Extract the [X, Y] coordinate from the center of the cell holding the provided text.  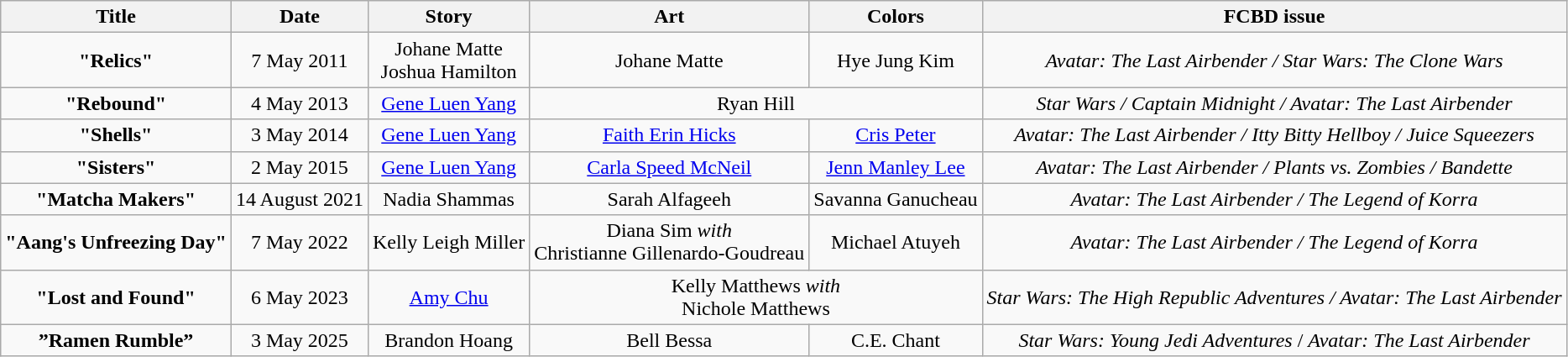
Kelly Matthews withNichole Matthews [755, 297]
Date [299, 17]
"Sisters" [116, 167]
Sarah Alfageeh [670, 199]
Ryan Hill [755, 103]
Diana Sim withChristianne Gillenardo-Goudreau [670, 242]
2 May 2015 [299, 167]
Johane Matte [670, 60]
"Lost and Found" [116, 297]
Kelly Leigh Miller [448, 242]
3 May 2014 [299, 135]
Amy Chu [448, 297]
"Rebound" [116, 103]
Nadia Shammas [448, 199]
4 May 2013 [299, 103]
Hye Jung Kim [896, 60]
Carla Speed McNeil [670, 167]
Colors [896, 17]
Avatar: The Last Airbender / Star Wars: The Clone Wars [1274, 60]
"Aang's Unfreezing Day" [116, 242]
Michael Atuyeh [896, 242]
3 May 2025 [299, 340]
FCBD issue [1274, 17]
Avatar: The Last Airbender / Plants vs. Zombies / Bandette [1274, 167]
14 August 2021 [299, 199]
Savanna Ganucheau [896, 199]
Story [448, 17]
Star Wars / Captain Midnight / Avatar: The Last Airbender [1274, 103]
Title [116, 17]
”Ramen Rumble” [116, 340]
Bell Bessa [670, 340]
"Matcha Makers" [116, 199]
Brandon Hoang [448, 340]
C.E. Chant [896, 340]
7 May 2022 [299, 242]
Art [670, 17]
Cris Peter [896, 135]
Faith Erin Hicks [670, 135]
Star Wars: Young Jedi Adventures / Avatar: The Last Airbender [1274, 340]
Avatar: The Last Airbender / Itty Bitty Hellboy / Juice Squeezers [1274, 135]
6 May 2023 [299, 297]
"Relics" [116, 60]
Jenn Manley Lee [896, 167]
"Shells" [116, 135]
Johane MatteJoshua Hamilton [448, 60]
7 May 2011 [299, 60]
Star Wars: The High Republic Adventures / Avatar: The Last Airbender [1274, 297]
